Return (X, Y) of the center of cell containing provided text 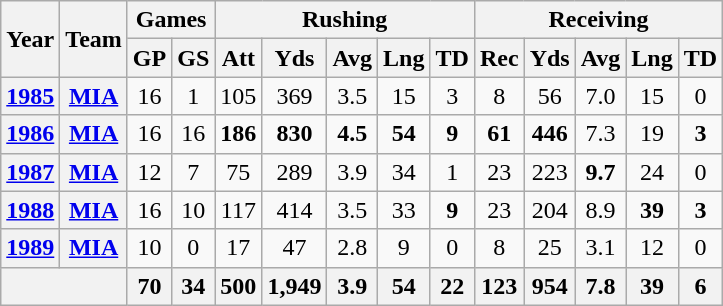
2.8 (352, 248)
369 (294, 96)
9.7 (600, 172)
17 (238, 248)
123 (499, 286)
6 (700, 286)
GS (194, 58)
7.8 (600, 286)
4.5 (352, 134)
70 (149, 286)
7 (194, 172)
1986 (30, 134)
24 (652, 172)
105 (238, 96)
33 (404, 210)
47 (294, 248)
56 (550, 96)
1987 (30, 172)
830 (294, 134)
Rec (499, 58)
1985 (30, 96)
8.9 (600, 210)
GP (149, 58)
19 (652, 134)
Rushing (345, 20)
Team (94, 39)
25 (550, 248)
446 (550, 134)
3.1 (600, 248)
Games (170, 20)
117 (238, 210)
Year (30, 39)
500 (238, 286)
289 (294, 172)
22 (452, 286)
223 (550, 172)
61 (499, 134)
204 (550, 210)
414 (294, 210)
7.3 (600, 134)
1989 (30, 248)
1988 (30, 210)
1,949 (294, 286)
7.0 (600, 96)
Receiving (598, 20)
954 (550, 286)
186 (238, 134)
Att (238, 58)
75 (238, 172)
